Scan for the cell matching the given text and deliver its [x, y] coordinate at center. 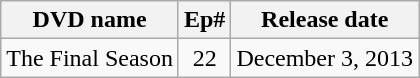
DVD name [90, 20]
22 [204, 58]
Release date [325, 20]
The Final Season [90, 58]
Ep# [204, 20]
December 3, 2013 [325, 58]
